Find where the given text appears and provide that cell's center as [X, Y] coordinate. 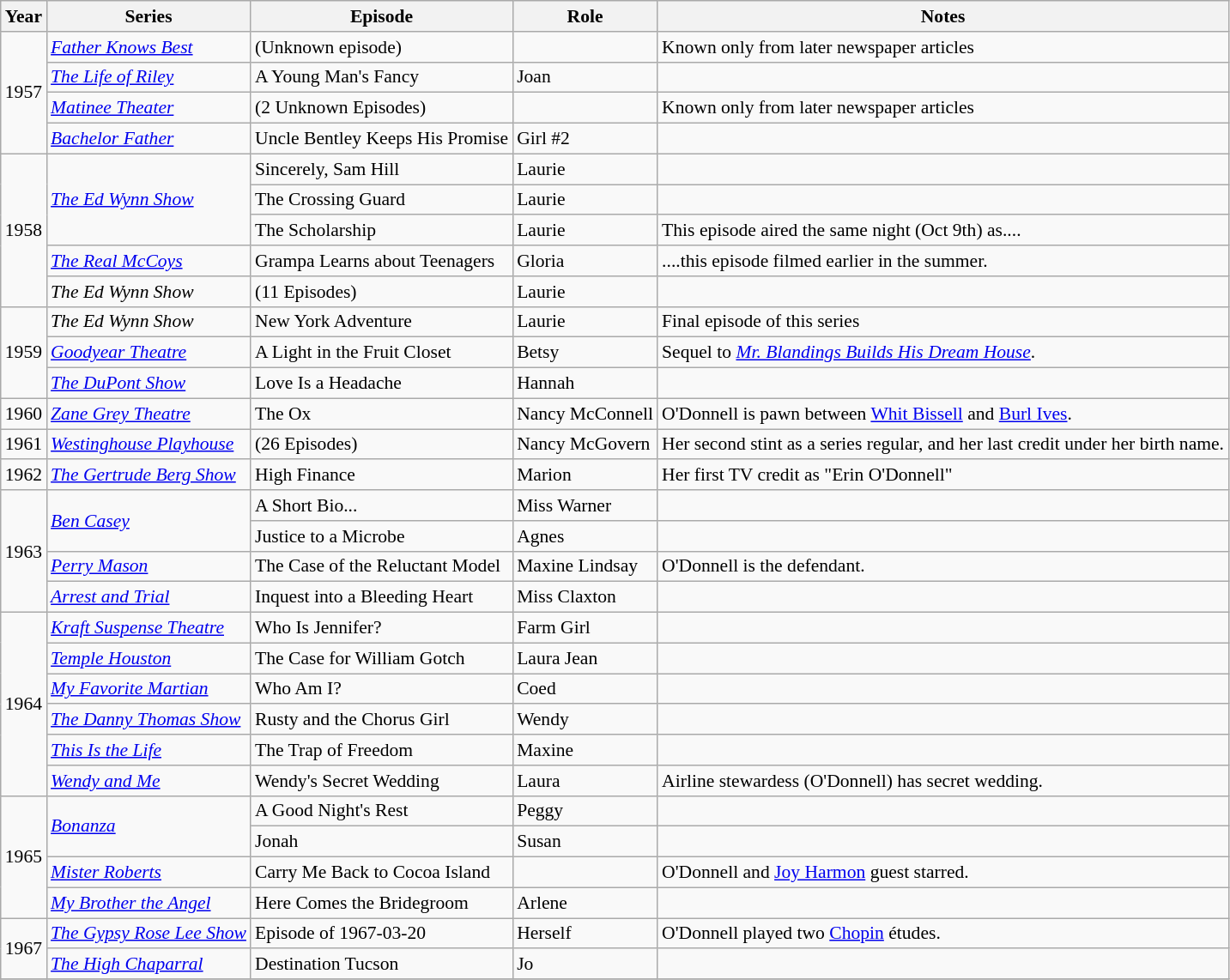
Bonanza [148, 826]
Justice to a Microbe [381, 536]
1964 [24, 705]
Rusty and the Chorus Girl [381, 720]
Laura [585, 781]
My Favorite Martian [148, 689]
(2 Unknown Episodes) [381, 108]
Uncle Bentley Keeps His Promise [381, 139]
(Unknown episode) [381, 47]
Miss Claxton [585, 597]
A Young Man's Fancy [381, 77]
Arrest and Trial [148, 597]
Her first TV credit as "Erin O'Donnell" [942, 475]
Sincerely, Sam Hill [381, 169]
The Trap of Freedom [381, 750]
Here Comes the Bridegroom [381, 903]
Betsy [585, 353]
My Brother the Angel [148, 903]
Farm Girl [585, 628]
Temple Houston [148, 658]
The Case for William Gotch [381, 658]
Series [148, 16]
This episode aired the same night (Oct 9th) as.... [942, 231]
1957 [24, 93]
O'Donnell played two Chopin études. [942, 934]
Role [585, 16]
High Finance [381, 475]
Hannah [585, 384]
Airline stewardess (O'Donnell) has secret wedding. [942, 781]
Herself [585, 934]
Peggy [585, 811]
The Crossing Guard [381, 200]
A Short Bio... [381, 505]
Matinee Theater [148, 108]
Arlene [585, 903]
(11 Episodes) [381, 292]
Goodyear Theatre [148, 353]
Nancy McGovern [585, 445]
1960 [24, 414]
Kraft Suspense Theatre [148, 628]
Gloria [585, 261]
The Real McCoys [148, 261]
Ben Casey [148, 520]
Maxine [585, 750]
The Scholarship [381, 231]
The Gertrude Berg Show [148, 475]
Who Am I? [381, 689]
O'Donnell and Joy Harmon guest starred. [942, 873]
Jo [585, 965]
Notes [942, 16]
Father Knows Best [148, 47]
1963 [24, 551]
Mister Roberts [148, 873]
Jonah [381, 842]
Girl #2 [585, 139]
Zane Grey Theatre [148, 414]
Sequel to Mr. Blandings Builds His Dream House. [942, 353]
1967 [24, 949]
Grampa Learns about Teenagers [381, 261]
Joan [585, 77]
Final episode of this series [942, 322]
Her second stint as a series regular, and her last credit under her birth name. [942, 445]
The Ox [381, 414]
Carry Me Back to Cocoa Island [381, 873]
1959 [24, 352]
Miss Warner [585, 505]
Love Is a Headache [381, 384]
1958 [24, 230]
A Light in the Fruit Closet [381, 353]
Westinghouse Playhouse [148, 445]
The Case of the Reluctant Model [381, 566]
Inquest into a Bleeding Heart [381, 597]
Marion [585, 475]
Who Is Jennifer? [381, 628]
The Danny Thomas Show [148, 720]
Coed [585, 689]
Year [24, 16]
Bachelor Father [148, 139]
Episode [381, 16]
The High Chaparral [148, 965]
....this episode filmed earlier in the summer. [942, 261]
Maxine Lindsay [585, 566]
Perry Mason [148, 566]
(26 Episodes) [381, 445]
The Gypsy Rose Lee Show [148, 934]
A Good Night's Rest [381, 811]
Destination Tucson [381, 965]
Nancy McConnell [585, 414]
The DuPont Show [148, 384]
Laura Jean [585, 658]
Wendy [585, 720]
Episode of 1967-03-20 [381, 934]
Susan [585, 842]
Wendy's Secret Wedding [381, 781]
Agnes [585, 536]
1965 [24, 856]
O'Donnell is the defendant. [942, 566]
This Is the Life [148, 750]
New York Adventure [381, 322]
Wendy and Me [148, 781]
O'Donnell is pawn between Whit Bissell and Burl Ives. [942, 414]
1961 [24, 445]
The Life of Riley [148, 77]
1962 [24, 475]
